Scan for the cell matching the given text and deliver its [x, y] coordinate at center. 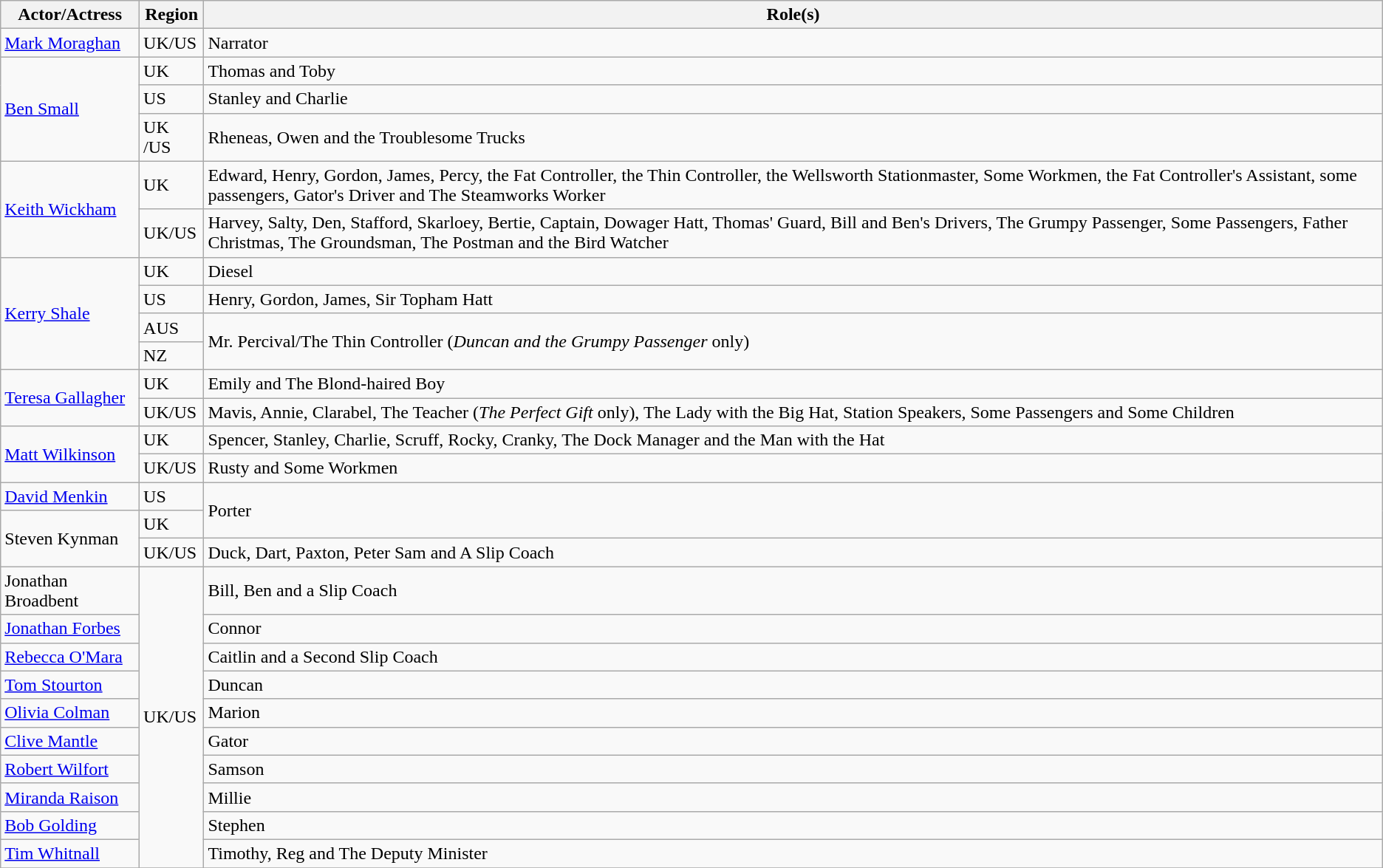
Connor [793, 629]
UK /US [171, 137]
Role(s) [793, 15]
Bill, Ben and a Slip Coach [793, 591]
Emily and The Blond-haired Boy [793, 383]
Samson [793, 769]
Keith Wickham [70, 209]
Tim Whitnall [70, 853]
Kerry Shale [70, 313]
Timothy, Reg and The Deputy Minister [793, 853]
Stephen [793, 825]
Mavis, Annie, Clarabel, The Teacher (The Perfect Gift only), The Lady with the Big Hat, Station Speakers, Some Passengers and Some Children [793, 411]
Henry, Gordon, James, Sir Topham Hatt [793, 299]
Marion [793, 713]
Jonathan Broadbent [70, 591]
Rebecca O'Mara [70, 657]
Duncan [793, 685]
AUS [171, 327]
Spencer, Stanley, Charlie, Scruff, Rocky, Cranky, The Dock Manager and the Man with the Hat [793, 440]
Region [171, 15]
Ben Small [70, 109]
Mark Moraghan [70, 43]
Millie [793, 797]
Matt Wilkinson [70, 454]
David Menkin [70, 496]
Olivia Colman [70, 713]
Actor/Actress [70, 15]
Jonathan Forbes [70, 629]
Thomas and Toby [793, 71]
Mr. Percival/The Thin Controller (Duncan and the Grumpy Passenger only) [793, 341]
Narrator [793, 43]
Clive Mantle [70, 741]
Bob Golding [70, 825]
Caitlin and a Second Slip Coach [793, 657]
Robert Wilfort [70, 769]
NZ [171, 355]
Miranda Raison [70, 797]
Rheneas, Owen and the Troublesome Trucks [793, 137]
Porter [793, 510]
Tom Stourton [70, 685]
Steven Kynman [70, 539]
Diesel [793, 271]
Stanley and Charlie [793, 99]
Duck, Dart, Paxton, Peter Sam and A Slip Coach [793, 553]
Rusty and Some Workmen [793, 468]
Gator [793, 741]
Teresa Gallagher [70, 397]
